Determine the [X, Y] coordinate at the center of the cell enclosing the given text.  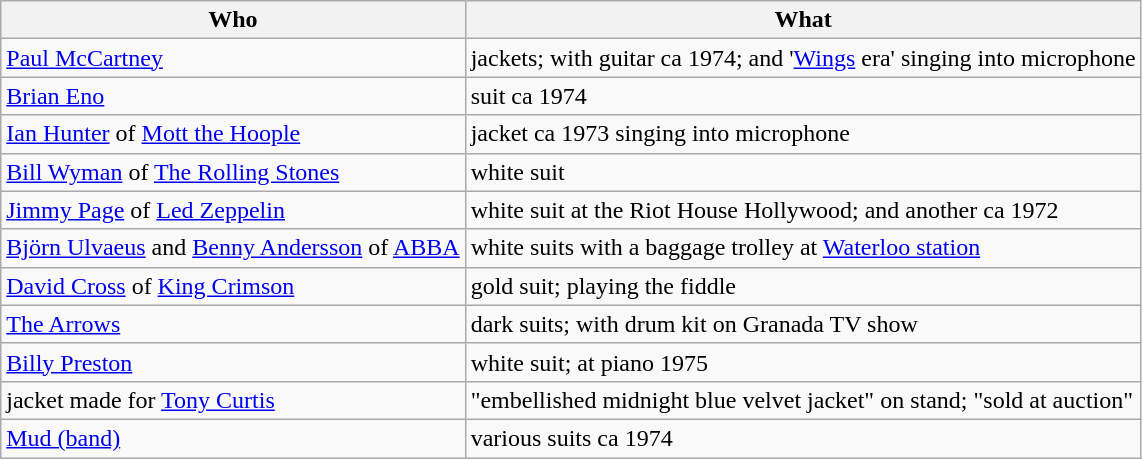
Mud (band) [233, 438]
Brian Eno [233, 96]
Jimmy Page of Led Zeppelin [233, 210]
David Cross of King Crimson [233, 286]
jackets; with guitar ca 1974; and 'Wings era' singing into microphone [803, 58]
Billy Preston [233, 362]
white suit; at piano 1975 [803, 362]
gold suit; playing the fiddle [803, 286]
The Arrows [233, 324]
Bill Wyman of The Rolling Stones [233, 172]
"embellished midnight blue velvet jacket" on stand; "sold at auction" [803, 400]
jacket ca 1973 singing into microphone [803, 134]
dark suits; with drum kit on Granada TV show [803, 324]
jacket made for Tony Curtis [233, 400]
white suits with a baggage trolley at Waterloo station [803, 248]
Ian Hunter of Mott the Hoople [233, 134]
suit ca 1974 [803, 96]
What [803, 20]
Who [233, 20]
white suit [803, 172]
Paul McCartney [233, 58]
various suits ca 1974 [803, 438]
white suit at the Riot House Hollywood; and another ca 1972 [803, 210]
Björn Ulvaeus and Benny Andersson of ABBA [233, 248]
